Find where the given text appears and provide that cell's center as (x, y) coordinate. 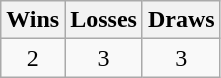
Draws (181, 20)
Losses (104, 20)
2 (33, 58)
Wins (33, 20)
